Pinpoint the cell where the given text exists, returning its [x, y] midpoint coordinate. 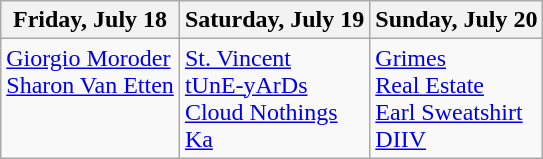
St. VincenttUnE-yArDsCloud NothingsKa [274, 98]
Giorgio MoroderSharon Van Etten [90, 98]
Saturday, July 19 [274, 20]
Friday, July 18 [90, 20]
GrimesReal EstateEarl SweatshirtDIIV [456, 98]
Sunday, July 20 [456, 20]
